Provide the [X, Y] coordinate of the cell's center where the given text is located.  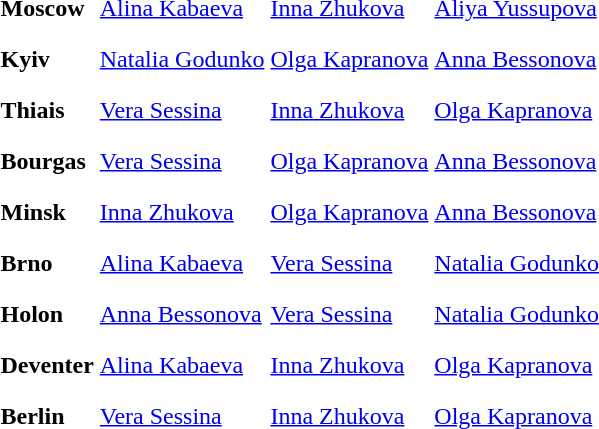
Natalia Godunko [182, 59]
Anna Bessonova [182, 314]
